Locate the cell with the specified text and output its (x, y) center coordinate. 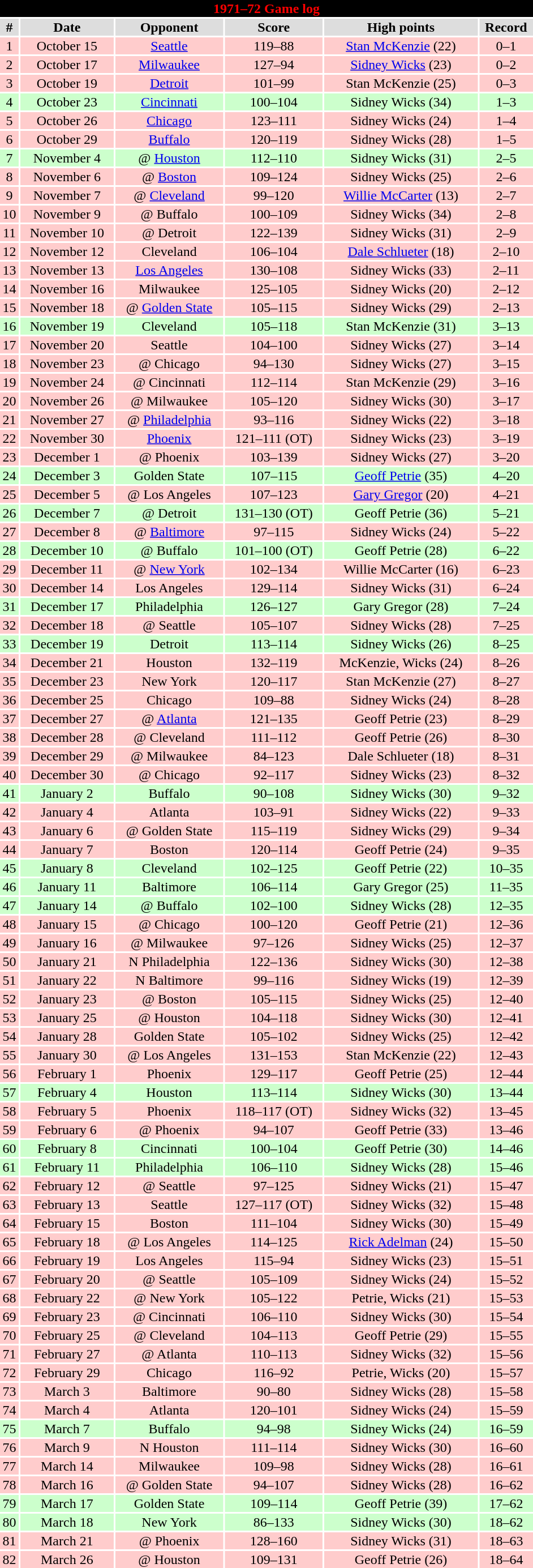
February 15 (67, 1223)
1–3 (506, 102)
2–9 (506, 233)
November 20 (67, 345)
105–109 (274, 1279)
8–28 (506, 700)
March 16 (67, 1485)
49 (9, 943)
129–117 (274, 1074)
78 (9, 1485)
18–63 (506, 1541)
104–113 (274, 1335)
13–44 (506, 1092)
5–21 (506, 513)
9 (9, 195)
February 19 (67, 1261)
102–100 (274, 905)
56 (9, 1074)
6–23 (506, 569)
30 (9, 588)
122–136 (274, 962)
March 9 (67, 1447)
2–10 (506, 251)
Gary Gregor (28) (401, 606)
39 (9, 756)
52 (9, 999)
120–114 (274, 849)
3–17 (506, 401)
5 (9, 121)
103–139 (274, 457)
16 (9, 326)
10–35 (506, 868)
N Houston (170, 1447)
107–123 (274, 494)
37 (9, 719)
130–108 (274, 270)
October 26 (67, 121)
3–20 (506, 457)
127–94 (274, 65)
41 (9, 793)
115–94 (274, 1261)
53 (9, 1018)
Sidney Wicks (20) (401, 289)
15–51 (506, 1261)
15 (9, 307)
70 (9, 1335)
February 6 (67, 1130)
120–101 (274, 1410)
82 (9, 1560)
62 (9, 1186)
# (9, 27)
2–11 (506, 270)
Rick Adelman (24) (401, 1242)
94–98 (274, 1429)
December 10 (67, 550)
3–14 (506, 345)
94–130 (274, 364)
December 23 (67, 681)
February 25 (67, 1335)
120–119 (274, 139)
December 29 (67, 756)
November 7 (67, 195)
15–52 (506, 1279)
January 16 (67, 943)
9–33 (506, 812)
65 (9, 1242)
Willie McCarter (13) (401, 195)
N Philadelphia (170, 962)
November 16 (67, 289)
15–57 (506, 1373)
60 (9, 1148)
129–114 (274, 588)
Stan McKenzie (29) (401, 382)
32 (9, 625)
8–27 (506, 681)
January 30 (67, 1055)
March 7 (67, 1429)
115–119 (274, 831)
12 (9, 251)
12–39 (506, 980)
Geoff Petrie (23) (401, 719)
97–125 (274, 1186)
1–4 (506, 121)
Sidney Wicks (21) (401, 1186)
13 (9, 270)
64 (9, 1223)
109–98 (274, 1466)
77 (9, 1466)
January 2 (67, 793)
57 (9, 1092)
9–32 (506, 793)
Petrie, Wicks (21) (401, 1298)
N Baltimore (170, 980)
0–2 (506, 65)
50 (9, 962)
112–114 (274, 382)
3–16 (506, 382)
72 (9, 1373)
132–119 (274, 663)
November 4 (67, 158)
28 (9, 550)
81 (9, 1541)
104–100 (274, 345)
3–15 (506, 364)
October 17 (67, 65)
111–104 (274, 1223)
111–114 (274, 1447)
92–117 (274, 775)
119–88 (274, 46)
34 (9, 663)
Score (274, 27)
122–139 (274, 233)
6–22 (506, 550)
23 (9, 457)
105–120 (274, 401)
10 (9, 214)
Sidney Wicks (19) (401, 980)
Gary Gregor (25) (401, 887)
December 21 (67, 663)
16–59 (506, 1429)
February 8 (67, 1148)
15–58 (506, 1391)
5–22 (506, 532)
13–45 (506, 1111)
8–26 (506, 663)
November 9 (67, 214)
Stan McKenzie (25) (401, 83)
16–60 (506, 1447)
22 (9, 438)
@ Philadelphia (170, 420)
March 26 (67, 1560)
2 (9, 65)
54 (9, 1036)
102–134 (274, 569)
107–115 (274, 476)
79 (9, 1503)
0–3 (506, 83)
December 18 (67, 625)
February 20 (67, 1279)
December 28 (67, 737)
12–41 (506, 1018)
8–32 (506, 775)
Sidney Wicks (26) (401, 644)
Geoff Petrie (21) (401, 924)
@ Baltimore (170, 532)
31 (9, 606)
15–54 (506, 1317)
76 (9, 1447)
104–118 (274, 1018)
2–12 (506, 289)
Record (506, 27)
33 (9, 644)
November 27 (67, 420)
7–25 (506, 625)
16–61 (506, 1466)
58 (9, 1111)
Willie McCarter (16) (401, 569)
109–88 (274, 700)
Petrie, Wicks (20) (401, 1373)
4–21 (506, 494)
2–5 (506, 158)
October 23 (67, 102)
84–123 (274, 756)
16–62 (506, 1485)
86–133 (274, 1522)
101–100 (OT) (274, 550)
December 5 (67, 494)
47 (9, 905)
November 30 (67, 438)
14–46 (506, 1148)
February 1 (67, 1074)
21 (9, 420)
121–135 (274, 719)
1971–72 Game log (266, 8)
116–92 (274, 1373)
Stan McKenzie (31) (401, 326)
Geoff Petrie (25) (401, 1074)
90–80 (274, 1391)
8–31 (506, 756)
9–34 (506, 831)
74 (9, 1410)
Geoff Petrie (36) (401, 513)
November 26 (67, 401)
March 3 (67, 1391)
15–47 (506, 1186)
20 (9, 401)
14 (9, 289)
42 (9, 812)
2–13 (506, 307)
112–110 (274, 158)
71 (9, 1354)
97–115 (274, 532)
15–50 (506, 1242)
11 (9, 233)
38 (9, 737)
December 17 (67, 606)
December 1 (67, 457)
118–117 (OT) (274, 1111)
12–36 (506, 924)
12–37 (506, 943)
109–124 (274, 177)
100–120 (274, 924)
18–62 (506, 1522)
January 21 (67, 962)
March 18 (67, 1522)
90–108 (274, 793)
68 (9, 1298)
26 (9, 513)
48 (9, 924)
109–114 (274, 1503)
6–24 (506, 588)
44 (9, 849)
January 8 (67, 868)
High points (401, 27)
February 5 (67, 1111)
59 (9, 1130)
January 28 (67, 1036)
March 14 (67, 1466)
Geoff Petrie (28) (401, 550)
November 23 (67, 364)
Geoff Petrie (22) (401, 868)
October 29 (67, 139)
15–55 (506, 1335)
105–102 (274, 1036)
October 15 (67, 46)
18 (9, 364)
12–44 (506, 1074)
December 27 (67, 719)
105–107 (274, 625)
17 (9, 345)
February 12 (67, 1186)
125–105 (274, 289)
February 27 (67, 1354)
75 (9, 1429)
January 14 (67, 905)
Stan McKenzie (27) (401, 681)
3–18 (506, 420)
March 4 (67, 1410)
25 (9, 494)
11–35 (506, 887)
November 10 (67, 233)
103–91 (274, 812)
105–122 (274, 1298)
Geoff Petrie (33) (401, 1130)
December 8 (67, 532)
102–125 (274, 868)
8 (9, 177)
7 (9, 158)
7–24 (506, 606)
February 23 (67, 1317)
Gary Gregor (20) (401, 494)
2–8 (506, 214)
8–29 (506, 719)
January 25 (67, 1018)
45 (9, 868)
February 11 (67, 1167)
55 (9, 1055)
51 (9, 980)
29 (9, 569)
100–109 (274, 214)
80 (9, 1522)
December 3 (67, 476)
46 (9, 887)
Geoff Petrie (35) (401, 476)
Sidney Wicks (33) (401, 270)
January 23 (67, 999)
15–56 (506, 1354)
February 4 (67, 1092)
12–35 (506, 905)
0–1 (506, 46)
December 11 (67, 569)
2–7 (506, 195)
99–116 (274, 980)
December 14 (67, 588)
December 30 (67, 775)
November 6 (67, 177)
January 15 (67, 924)
43 (9, 831)
3–19 (506, 438)
9–35 (506, 849)
93–116 (274, 420)
19 (9, 382)
101–99 (274, 83)
12–38 (506, 962)
January 11 (67, 887)
73 (9, 1391)
27 (9, 532)
106–104 (274, 251)
4–20 (506, 476)
1 (9, 46)
3 (9, 83)
February 29 (67, 1373)
January 22 (67, 980)
127–117 (OT) (274, 1204)
66 (9, 1261)
114–125 (274, 1242)
18–64 (506, 1560)
61 (9, 1167)
110–113 (274, 1354)
35 (9, 681)
Date (67, 27)
17–62 (506, 1503)
January 4 (67, 812)
6 (9, 139)
November 12 (67, 251)
February 22 (67, 1298)
March 17 (67, 1503)
97–126 (274, 943)
November 24 (67, 382)
13–46 (506, 1130)
15–46 (506, 1167)
15–53 (506, 1298)
12–40 (506, 999)
Geoff Petrie (39) (401, 1503)
106–114 (274, 887)
36 (9, 700)
12–42 (506, 1036)
63 (9, 1204)
November 19 (67, 326)
120–117 (274, 681)
67 (9, 1279)
126–127 (274, 606)
McKenzie, Wicks (24) (401, 663)
Opponent (170, 27)
105–118 (274, 326)
15–59 (506, 1410)
111–112 (274, 737)
January 7 (67, 849)
12–43 (506, 1055)
121–111 (OT) (274, 438)
November 13 (67, 270)
3–13 (506, 326)
15–49 (506, 1223)
131–153 (274, 1055)
December 19 (67, 644)
15–48 (506, 1204)
October 19 (67, 83)
1–5 (506, 139)
8–30 (506, 737)
November 18 (67, 307)
Geoff Petrie (29) (401, 1335)
December 7 (67, 513)
4 (9, 102)
Geoff Petrie (30) (401, 1148)
February 13 (67, 1204)
128–160 (274, 1541)
December 25 (67, 700)
Geoff Petrie (24) (401, 849)
109–131 (274, 1560)
2–6 (506, 177)
40 (9, 775)
69 (9, 1317)
123–111 (274, 121)
January 6 (67, 831)
131–130 (OT) (274, 513)
24 (9, 476)
99–120 (274, 195)
March 21 (67, 1541)
8–25 (506, 644)
February 18 (67, 1242)
